Search for the cell housing the specified text and yield its [X, Y] center coordinate. 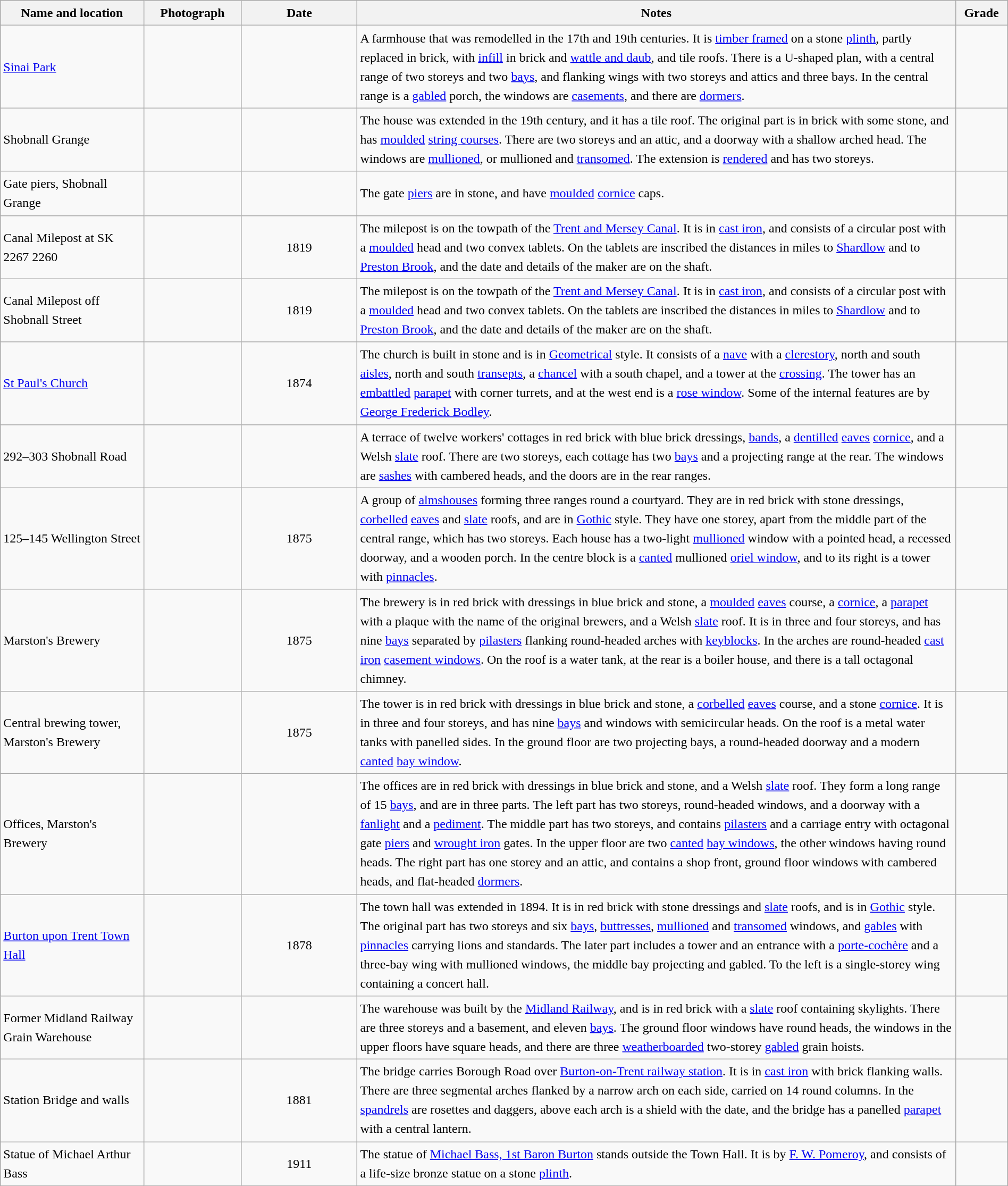
St Paul's Church [72, 383]
Sinai Park [72, 67]
125–145 Wellington Street [72, 538]
Statue of Michael Arthur Bass [72, 1164]
Burton upon Trent Town Hall [72, 946]
Station Bridge and walls [72, 1101]
Canal Milepost at SK 2267 2260 [72, 247]
Marston's Brewery [72, 640]
1881 [299, 1101]
Name and location [72, 13]
The gate piers are in stone, and have moulded cornice caps. [656, 194]
Canal Milepost off Shobnall Street [72, 311]
1874 [299, 383]
292–303 Shobnall Road [72, 456]
1911 [299, 1164]
Gate piers, Shobnall Grange [72, 194]
Notes [656, 13]
Date [299, 13]
Photograph [192, 13]
Grade [981, 13]
Central brewing tower, Marston's Brewery [72, 732]
Shobnall Grange [72, 139]
Offices, Marston's Brewery [72, 834]
1878 [299, 946]
Former Midland Railway Grain Warehouse [72, 1028]
